Detect which cell encompasses the target text, then output its [x, y] center coordinate. 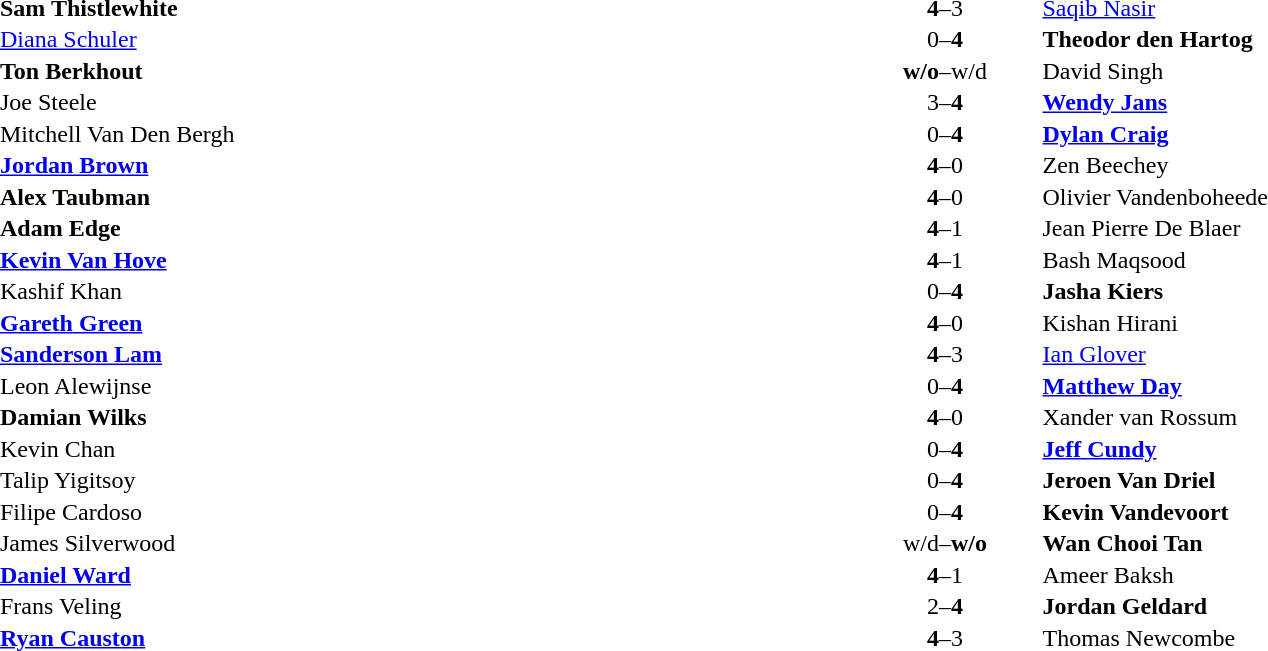
2–4 [944, 607]
4–3 [944, 355]
w/d–w/o [944, 543]
w/o–w/d [944, 71]
3–4 [944, 103]
